Scan for the cell matching the given text and deliver its [X, Y] coordinate at center. 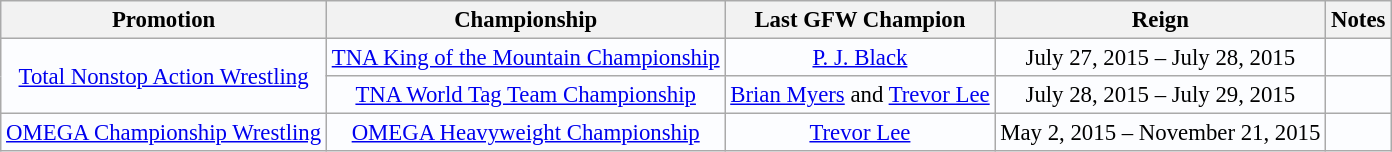
P. J. Black [860, 58]
Trevor Lee [860, 133]
July 27, 2015 – July 28, 2015 [1160, 58]
OMEGA Championship Wrestling [164, 133]
Promotion [164, 20]
OMEGA Heavyweight Championship [526, 133]
TNA World Tag Team Championship [526, 95]
May 2, 2015 – November 21, 2015 [1160, 133]
Notes [1358, 20]
Brian Myers and Trevor Lee [860, 95]
Reign [1160, 20]
Total Nonstop Action Wrestling [164, 76]
Last GFW Champion [860, 20]
TNA King of the Mountain Championship [526, 58]
July 28, 2015 – July 29, 2015 [1160, 95]
Championship [526, 20]
